Identify which cell holds the provided text, then report its [x, y] central coordinate. 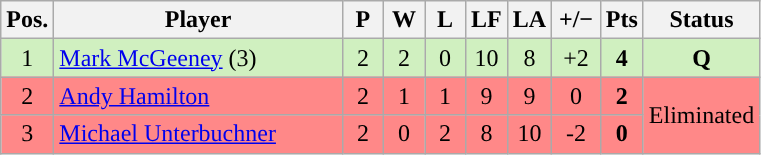
-2 [576, 134]
Player [198, 20]
W [404, 20]
4 [622, 58]
Status [701, 20]
Pts [622, 20]
3 [28, 134]
LF [487, 20]
Andy Hamilton [198, 96]
Michael Unterbuchner [198, 134]
L [444, 20]
Pos. [28, 20]
Eliminated [701, 115]
P [362, 20]
Q [701, 58]
Mark McGeeney (3) [198, 58]
+/− [576, 20]
+2 [576, 58]
LA [529, 20]
